Provide the [x, y] coordinate of the cell's center where the given text is located.  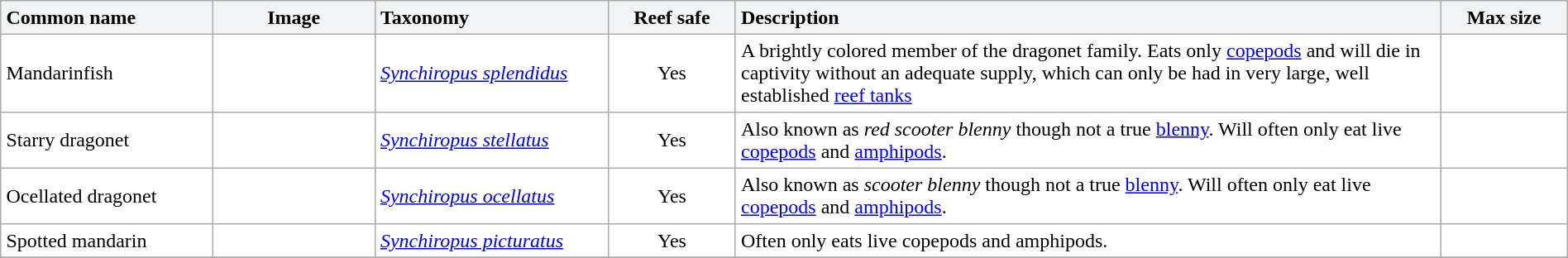
Synchiropus splendidus [491, 73]
Synchiropus stellatus [491, 141]
Image [294, 17]
Starry dragonet [107, 141]
Also known as red scooter blenny though not a true blenny. Will often only eat live copepods and amphipods. [1088, 141]
Synchiropus ocellatus [491, 196]
Max size [1504, 17]
Common name [107, 17]
Reef safe [672, 17]
Mandarinfish [107, 73]
Description [1088, 17]
Often only eats live copepods and amphipods. [1088, 241]
Spotted mandarin [107, 241]
Also known as scooter blenny though not a true blenny. Will often only eat live copepods and amphipods. [1088, 196]
Taxonomy [491, 17]
Synchiropus picturatus [491, 241]
Ocellated dragonet [107, 196]
